From the cell containing the given text, extract its center point as (X, Y) coordinate. 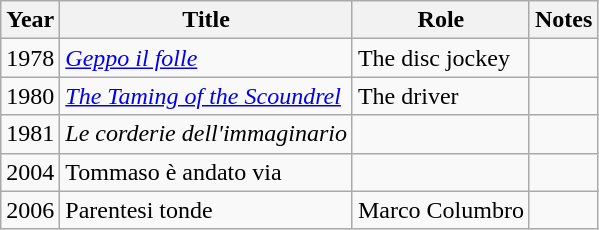
Title (206, 20)
Tommaso è andato via (206, 172)
2004 (30, 172)
1981 (30, 134)
1978 (30, 58)
The disc jockey (440, 58)
Role (440, 20)
Parentesi tonde (206, 210)
Notes (563, 20)
The Taming of the Scoundrel (206, 96)
Geppo il folle (206, 58)
1980 (30, 96)
The driver (440, 96)
Le corderie dell'immaginario (206, 134)
Year (30, 20)
Marco Columbro (440, 210)
2006 (30, 210)
